Return the (x, y) coordinate for the center point of the cell that contains the specified text.  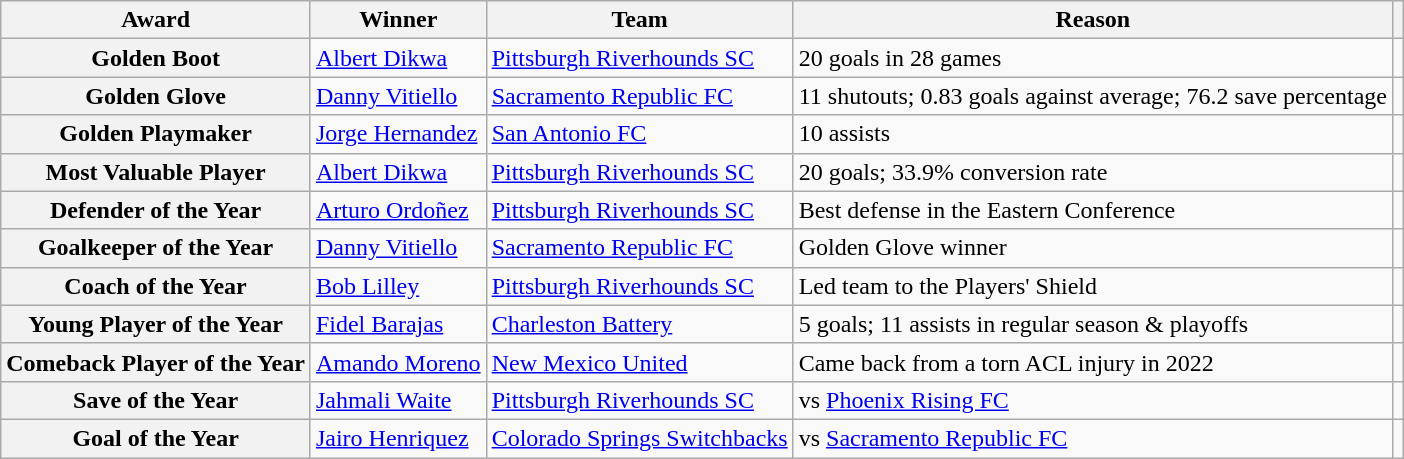
Goalkeeper of the Year (156, 248)
San Antonio FC (640, 134)
Defender of the Year (156, 210)
vs Sacramento Republic FC (1092, 438)
Team (640, 20)
Fidel Barajas (398, 324)
Jorge Hernandez (398, 134)
20 goals; 33.9% conversion rate (1092, 172)
20 goals in 28 games (1092, 58)
Golden Boot (156, 58)
Coach of the Year (156, 286)
Amando Moreno (398, 362)
Goal of the Year (156, 438)
Award (156, 20)
Save of the Year (156, 400)
Came back from a torn ACL injury in 2022 (1092, 362)
5 goals; 11 assists in regular season & playoffs (1092, 324)
vs Phoenix Rising FC (1092, 400)
New Mexico United (640, 362)
11 shutouts; 0.83 goals against average; 76.2 save percentage (1092, 96)
Bob Lilley (398, 286)
10 assists (1092, 134)
Comeback Player of the Year (156, 362)
Arturo Ordoñez (398, 210)
Colorado Springs Switchbacks (640, 438)
Reason (1092, 20)
Most Valuable Player (156, 172)
Led team to the Players' Shield (1092, 286)
Charleston Battery (640, 324)
Golden Playmaker (156, 134)
Jahmali Waite (398, 400)
Golden Glove winner (1092, 248)
Winner (398, 20)
Best defense in the Eastern Conference (1092, 210)
Young Player of the Year (156, 324)
Golden Glove (156, 96)
Jairo Henriquez (398, 438)
